Provide the (X, Y) coordinate of the cell's center where the given text is located.  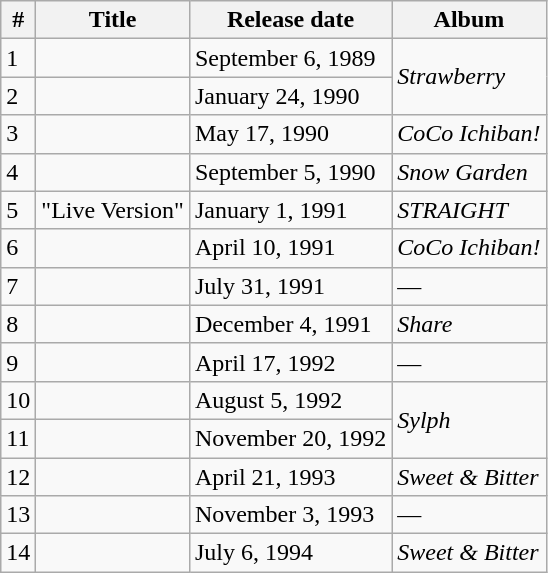
July 31, 1991 (290, 286)
May 17, 1990 (290, 134)
Title (113, 20)
September 6, 1989 (290, 58)
Sylph (469, 419)
December 4, 1991 (290, 324)
September 5, 1990 (290, 172)
April 17, 1992 (290, 362)
Release date (290, 20)
2 (18, 96)
11 (18, 438)
# (18, 20)
Strawberry (469, 77)
4 (18, 172)
April 21, 1993 (290, 477)
13 (18, 515)
6 (18, 248)
April 10, 1991 (290, 248)
12 (18, 477)
10 (18, 400)
14 (18, 553)
STRAIGHT (469, 210)
January 24, 1990 (290, 96)
Album (469, 20)
8 (18, 324)
November 3, 1993 (290, 515)
November 20, 1992 (290, 438)
3 (18, 134)
5 (18, 210)
Snow Garden (469, 172)
Share (469, 324)
7 (18, 286)
"Live Version" (113, 210)
January 1, 1991 (290, 210)
9 (18, 362)
August 5, 1992 (290, 400)
July 6, 1994 (290, 553)
1 (18, 58)
